Determine the [x, y] coordinate at the center of the cell enclosing the given text.  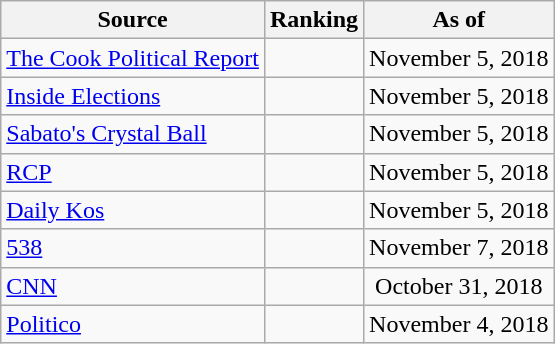
As of [459, 20]
RCP [133, 172]
Ranking [314, 20]
CNN [133, 286]
October 31, 2018 [459, 286]
Daily Kos [133, 210]
November 7, 2018 [459, 248]
Sabato's Crystal Ball [133, 134]
538 [133, 248]
Source [133, 20]
The Cook Political Report [133, 58]
November 4, 2018 [459, 324]
Inside Elections [133, 96]
Politico [133, 324]
